For the text-containing cell, return its midpoint in (x, y) coordinate format. 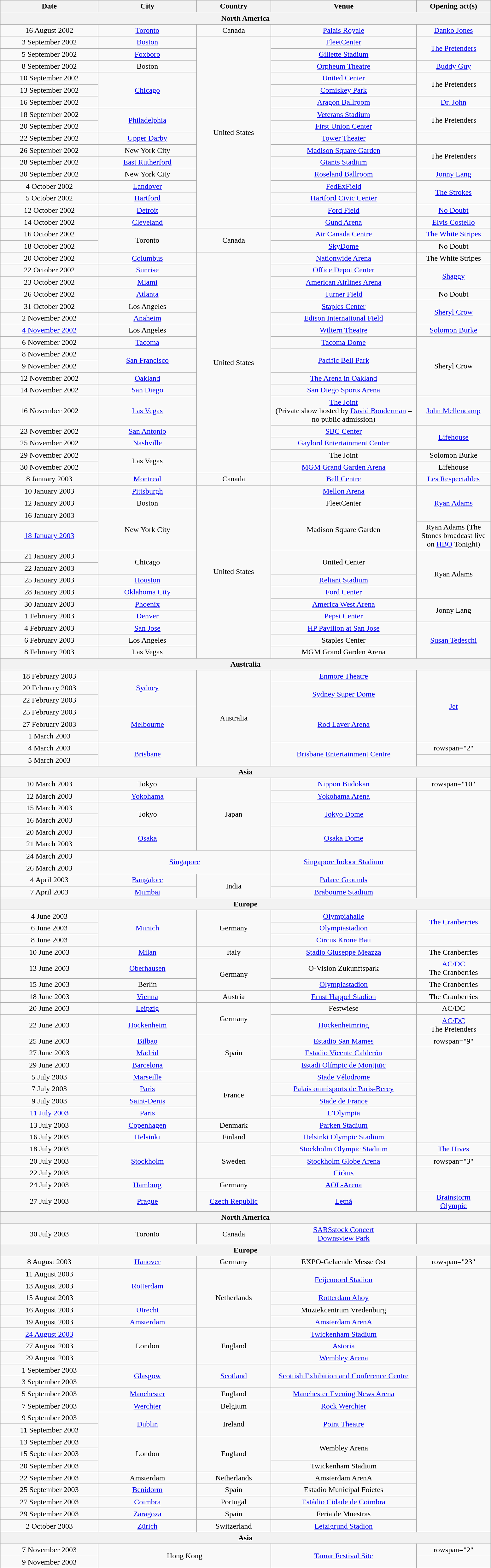
Oakland (148, 378)
Sweden (234, 1161)
Feijenoord Stadion (344, 1280)
Helsinki (148, 1137)
Scottish Exhibition and Conference Centre (344, 1376)
Buddy Guy (453, 66)
26 March 2003 (49, 868)
5 March 2003 (49, 760)
9 July 2003 (49, 1101)
16 November 2002 (49, 411)
15 June 2003 (49, 985)
27 August 2003 (49, 1346)
Gaylord Entertainment Center (344, 443)
16 January 2003 (49, 515)
16 August 2003 (49, 1310)
Sydney (148, 688)
Parken Stadium (344, 1125)
10 June 2003 (49, 952)
Orpheum Theatre (344, 66)
San Francisco (148, 360)
22 June 2003 (49, 1025)
8 November 2002 (49, 354)
5 July 2003 (49, 1077)
21 January 2003 (49, 556)
Saint-Denis (148, 1101)
Circus Krone Bau (344, 940)
30 January 2003 (49, 604)
Yokohama Arena (344, 796)
Nationwide Arena (344, 258)
13 August 2003 (49, 1286)
Giants Stadium (344, 162)
Aragon Ballroom (344, 102)
Hong Kong (185, 1556)
America West Arena (344, 604)
Wiltern Theatre (344, 330)
Bilbao (148, 1041)
Ireland (234, 1424)
Ford Field (344, 210)
Tamar Festival Site (344, 1556)
Shaggy (453, 276)
Letzigrund Stadion (344, 1526)
29 November 2002 (49, 455)
Leipzig (148, 1009)
L’Olympia (344, 1113)
27 July 2003 (49, 1201)
Scotland (234, 1376)
12 January 2003 (49, 503)
4 June 2003 (49, 916)
Astoria (344, 1346)
4 March 2003 (49, 748)
Singapore (185, 862)
16 August 2002 (49, 30)
18 September 2002 (49, 114)
9 November 2003 (49, 1562)
rowspan="9" (453, 1041)
Estadi Olímpic de Montjuïc (344, 1065)
Yokohama (148, 796)
30 September 2002 (49, 174)
15 September 2003 (49, 1454)
2 October 2003 (49, 1526)
San Antonio (148, 431)
Philadelphia (148, 120)
8 September 2002 (49, 66)
Oberhausen (148, 968)
Melbourne (148, 724)
15 March 2003 (49, 808)
Marseille (148, 1077)
Tacoma (148, 342)
16 October 2002 (49, 234)
Ryan Adams (The Stones broadcast live on HBO Tonight) (453, 535)
12 November 2002 (49, 378)
Edison International Field (344, 318)
Bell Centre (344, 479)
Miami (148, 282)
The Strokes (453, 192)
Munich (148, 928)
AC/DC (453, 1009)
Osaka Dome (344, 838)
Manchester Evening News Arena (344, 1394)
6 February 2003 (49, 640)
EXPO-Gelaende Messe Ost (344, 1262)
Ernst Happel Stadion (344, 997)
Estadio San Mames (344, 1041)
Werchter (148, 1406)
Upper Darby (148, 138)
22 July 2003 (49, 1173)
8 February 2003 (49, 652)
Foxboro (148, 54)
Elvis Costello (453, 222)
Houston (148, 580)
SARSstock ConcertDownsview Park (344, 1234)
San Diego (148, 390)
Palace Grounds (344, 880)
Pacific Bell Park (344, 360)
6 November 2002 (49, 342)
20 September 2003 (49, 1466)
12 October 2002 (49, 210)
Stockholm Globe Arena (344, 1161)
AC/DCThe Pretenders (453, 1025)
Phoenix (148, 604)
Montreal (148, 479)
22 October 2002 (49, 270)
France (234, 1095)
9 November 2002 (49, 366)
Landover (148, 186)
Estadio Vicente Calderón (344, 1053)
18 October 2002 (49, 246)
Tokyo Dome (344, 814)
29 June 2003 (49, 1065)
11 August 2003 (49, 1274)
Barcelona (148, 1065)
Bangalore (148, 880)
20 October 2002 (49, 258)
Belgium (234, 1406)
The Arena in Oakland (344, 378)
11 September 2003 (49, 1430)
10 March 2003 (49, 784)
23 November 2002 (49, 431)
Hamburg (148, 1185)
Olympiahalle (344, 916)
10 September 2002 (49, 78)
Portugal (234, 1502)
29 September 2003 (49, 1514)
15 August 2003 (49, 1298)
Japan (234, 814)
1 March 2003 (49, 736)
24 March 2003 (49, 856)
8 August 2003 (49, 1262)
7 November 2003 (49, 1550)
11 July 2003 (49, 1113)
Anaheim (148, 318)
Veterans Stadium (344, 114)
The Joint (344, 455)
San Diego Sports Arena (344, 390)
9 September 2003 (49, 1418)
20 June 2003 (49, 1009)
Finland (234, 1137)
14 November 2002 (49, 390)
24 August 2003 (49, 1334)
24 July 2003 (49, 1185)
Hartford (148, 198)
14 October 2002 (49, 222)
Venue (344, 6)
25 February 2003 (49, 712)
Ford Center (344, 592)
The Hives (453, 1149)
4 April 2003 (49, 880)
Dublin (148, 1424)
30 November 2002 (49, 467)
East Rutherford (148, 162)
18 January 2003 (49, 535)
27 September 2003 (49, 1502)
Date (49, 6)
Czech Republic (234, 1201)
Palais omnisports de Paris-Bercy (344, 1089)
18 February 2003 (49, 676)
Jet (453, 706)
Muziekcentrum Vredenburg (344, 1310)
Cirkus (344, 1173)
Tacoma Dome (344, 342)
1 February 2003 (49, 616)
Susan Tedeschi (453, 640)
The Joint(Private show hosted by David Bonderman – no public admission) (344, 411)
25 November 2002 (49, 443)
Stockholm (148, 1161)
FedExField (344, 186)
rowspan="3" (453, 1161)
Rock Werchter (344, 1406)
Italy (234, 952)
rowspan="23" (453, 1262)
Madrid (148, 1053)
5 September 2002 (49, 54)
AC/DCThe Cranberries (453, 968)
Hartford Civic Center (344, 198)
Les Respectables (453, 479)
21 March 2003 (49, 844)
Berlin (148, 985)
Switzerland (234, 1526)
HP Pavilion at San Jose (344, 628)
3 September 2002 (49, 42)
16 September 2002 (49, 102)
28 January 2003 (49, 592)
San Jose (148, 628)
Stockholm Olympic Stadium (344, 1149)
Estadio Municipal Foietes (344, 1490)
27 June 2003 (49, 1053)
Mellon Arena (344, 491)
Glasgow (148, 1376)
20 February 2003 (49, 688)
Atlanta (148, 294)
Air Canada Centre (344, 234)
Columbus (148, 258)
Detroit (148, 210)
12 March 2003 (49, 796)
7 July 2003 (49, 1089)
Stade de France (344, 1101)
13 July 2003 (49, 1125)
Festwiese (344, 1009)
John Mellencamp (453, 411)
26 September 2002 (49, 150)
16 March 2003 (49, 820)
5 October 2002 (49, 198)
8 January 2003 (49, 479)
Gund Arena (344, 222)
Roseland Ballroom (344, 174)
13 June 2003 (49, 968)
O-Vision Zukunftspark (344, 968)
2 November 2002 (49, 318)
22 January 2003 (49, 568)
Brisbane (148, 754)
6 June 2003 (49, 928)
Singapore Indoor Stadium (344, 862)
4 November 2002 (49, 330)
Sunrise (148, 270)
Hockenheim (148, 1025)
10 January 2003 (49, 491)
Prague (148, 1201)
8 June 2003 (49, 940)
Comiskey Park (344, 90)
Danko Jones (453, 30)
25 June 2003 (49, 1041)
Pepsi Center (344, 616)
India (234, 886)
Nashville (148, 443)
Estádio Cidade de Coimbra (344, 1502)
20 July 2003 (49, 1161)
Austria (234, 997)
7 September 2003 (49, 1406)
Milan (148, 952)
American Airlines Arena (344, 282)
Gillette Stadium (344, 54)
Stade Vélodrome (344, 1077)
Rod Laver Arena (344, 724)
30 July 2003 (49, 1234)
Office Depot Center (344, 270)
18 July 2003 (49, 1149)
Manchester (148, 1394)
1 September 2003 (49, 1370)
4 February 2003 (49, 628)
Zürich (148, 1526)
Benidorm (148, 1490)
Copenhagen (148, 1125)
26 October 2002 (49, 294)
BrainstormOlympic (453, 1201)
Nippon Budokan (344, 784)
Country (234, 6)
Reliant Stadium (344, 580)
Helsinki Olympic Stadium (344, 1137)
Pittsburgh (148, 491)
Utrecht (148, 1310)
Denmark (234, 1125)
Hanover (148, 1262)
Denver (148, 616)
Osaka (148, 838)
AOL-Arena (344, 1185)
First Union Center (344, 126)
16 July 2003 (49, 1137)
Mumbai (148, 892)
20 March 2003 (49, 832)
28 September 2002 (49, 162)
22 February 2003 (49, 700)
29 August 2003 (49, 1358)
Turner Field (344, 294)
Brisbane Entertainment Centre (344, 754)
25 January 2003 (49, 580)
Rotterdam Ahoy (344, 1298)
22 September 2002 (49, 138)
19 August 2003 (49, 1322)
SBC Center (344, 431)
Feria de Muestras (344, 1514)
SkyDome (344, 246)
20 September 2002 (49, 126)
Letná (344, 1201)
22 September 2003 (49, 1478)
Cleveland (148, 222)
Rotterdam (148, 1286)
13 September 2003 (49, 1442)
7 April 2003 (49, 892)
Sydney Super Dome (344, 694)
23 October 2002 (49, 282)
Point Theatre (344, 1424)
4 October 2002 (49, 186)
5 September 2003 (49, 1394)
3 September 2003 (49, 1382)
Palais Royale (344, 30)
Dr. John (453, 102)
27 February 2003 (49, 724)
Opening act(s) (453, 6)
Brabourne Stadium (344, 892)
18 June 2003 (49, 997)
Vienna (148, 997)
City (148, 6)
Hockenheimring (344, 1025)
rowspan="10" (453, 784)
Oklahoma City (148, 592)
13 September 2002 (49, 90)
Zaragoza (148, 1514)
Coimbra (148, 1502)
Enmore Theatre (344, 676)
31 October 2002 (49, 306)
25 September 2003 (49, 1490)
Stadio Giuseppe Meazza (344, 952)
Tower Theater (344, 138)
